Detect which cell encompasses the target text, then output its [X, Y] center coordinate. 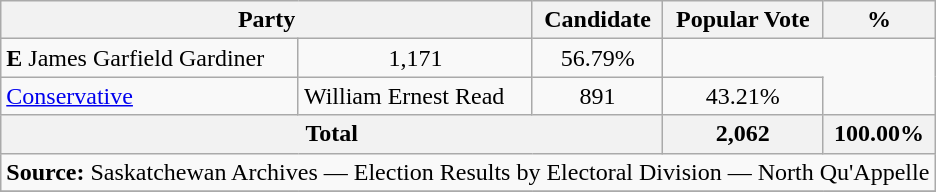
E James Garfield Gardiner [150, 58]
William Ernest Read [415, 96]
Source: Saskatchewan Archives — Election Results by Electoral Division — North Qu'Appelle [468, 172]
43.21% [743, 96]
56.79% [597, 58]
Party [267, 20]
891 [597, 96]
2,062 [743, 134]
100.00% [879, 134]
Total [332, 134]
Popular Vote [743, 20]
Conservative [150, 96]
1,171 [415, 58]
% [879, 20]
Candidate [597, 20]
